Output the (X, Y) coordinate of the center of the cell containing the given text.  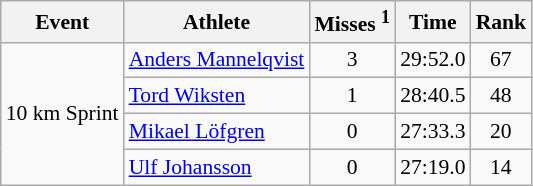
1 (352, 96)
48 (502, 96)
Ulf Johansson (217, 167)
27:33.3 (432, 132)
Mikael Löfgren (217, 132)
Event (62, 22)
Misses 1 (352, 22)
Tord Wiksten (217, 96)
28:40.5 (432, 96)
20 (502, 132)
Rank (502, 22)
Athlete (217, 22)
67 (502, 60)
Time (432, 22)
27:19.0 (432, 167)
29:52.0 (432, 60)
10 km Sprint (62, 113)
14 (502, 167)
3 (352, 60)
Anders Mannelqvist (217, 60)
